Find where the given text appears and provide that cell's center as (x, y) coordinate. 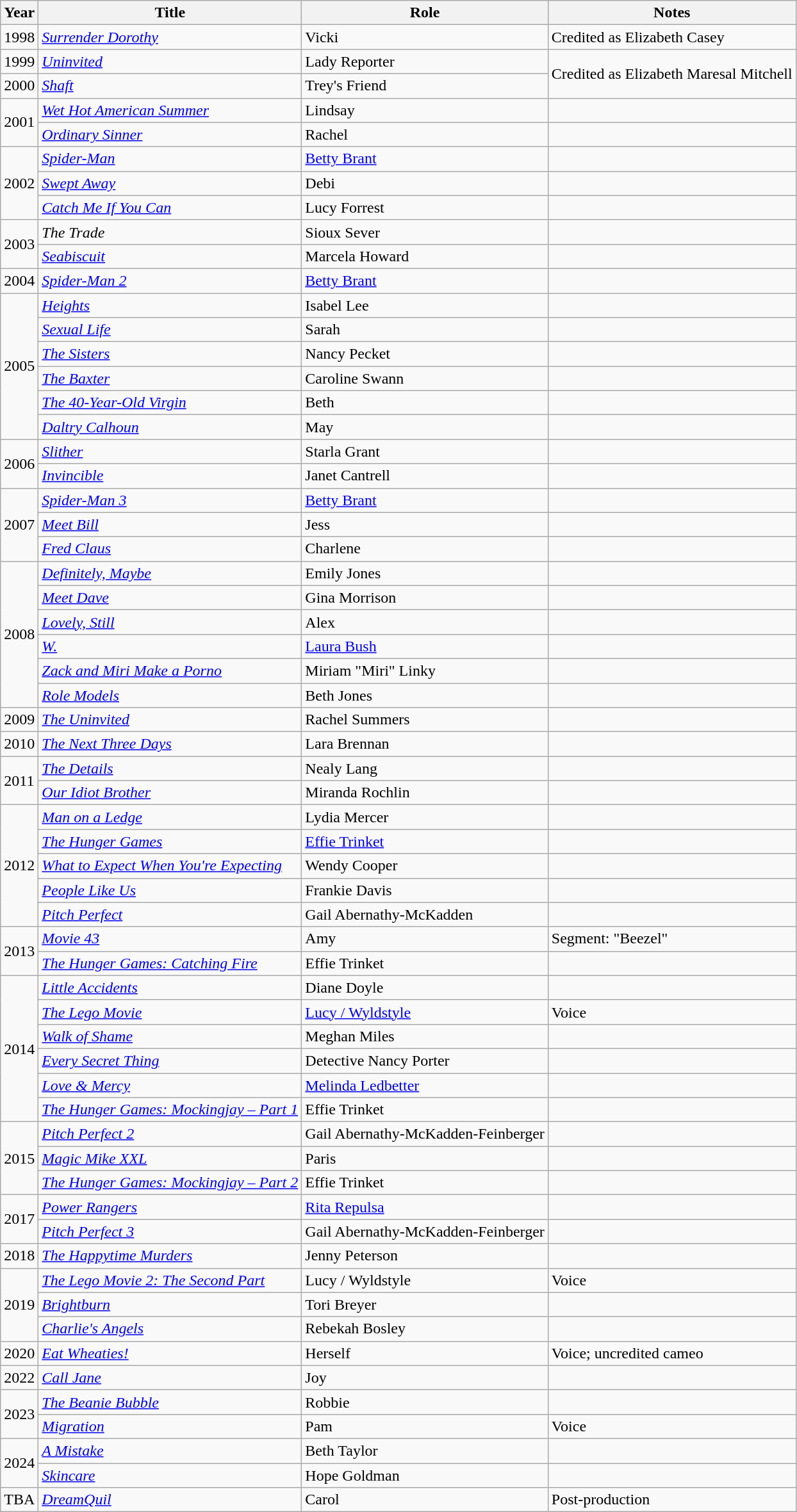
Hope Goldman (425, 1475)
Spider-Man 2 (170, 280)
Daltry Calhoun (170, 427)
Pitch Perfect 3 (170, 1232)
Movie 43 (170, 939)
Spider-Man (170, 159)
People Like Us (170, 890)
Nancy Pecket (425, 354)
Call Jane (170, 1378)
2020 (19, 1353)
The Hunger Games: Catching Fire (170, 963)
2001 (19, 122)
The Hunger Games: Mockingjay – Part 2 (170, 1183)
2019 (19, 1305)
Rebekah Bosley (425, 1329)
2011 (19, 781)
Joy (425, 1378)
Sexual Life (170, 330)
Lara Brennan (425, 744)
Meghan Miles (425, 1036)
2000 (19, 86)
DreamQuil (170, 1500)
Brightburn (170, 1305)
2017 (19, 1219)
2009 (19, 720)
2024 (19, 1463)
Pitch Perfect (170, 915)
Carol (425, 1500)
Beth (425, 403)
Eat Wheaties! (170, 1353)
Power Rangers (170, 1207)
Melinda Ledbetter (425, 1085)
Lucy Forrest (425, 207)
Invincible (170, 476)
2008 (19, 634)
Uninvited (170, 61)
Miriam "Miri" Linky (425, 671)
Shaft (170, 86)
Beth Jones (425, 695)
2015 (19, 1158)
Rita Repulsa (425, 1207)
Jess (425, 524)
1999 (19, 61)
Love & Mercy (170, 1085)
Title (170, 13)
Lindsay (425, 110)
Every Secret Thing (170, 1061)
A Mistake (170, 1451)
The Sisters (170, 354)
Little Accidents (170, 988)
Credited as Elizabeth Casey (671, 37)
Paris (425, 1158)
Laura Bush (425, 646)
Fred Claus (170, 549)
Lydia Mercer (425, 817)
Emily Jones (425, 573)
Rachel Summers (425, 720)
May (425, 427)
Swept Away (170, 183)
Meet Bill (170, 524)
Nealy Lang (425, 768)
The Hunger Games (170, 841)
Isabel Lee (425, 305)
Definitely, Maybe (170, 573)
Wendy Cooper (425, 866)
Migration (170, 1426)
2006 (19, 464)
Man on a Ledge (170, 817)
Jenny Peterson (425, 1256)
The Hunger Games: Mockingjay – Part 1 (170, 1110)
Vicki (425, 37)
Year (19, 13)
2012 (19, 866)
2007 (19, 524)
Credited as Elizabeth Maresal Mitchell (671, 74)
What to Expect When You're Expecting (170, 866)
Amy (425, 939)
2014 (19, 1048)
Beth Taylor (425, 1451)
The Lego Movie (170, 1012)
Magic Mike XXL (170, 1158)
2022 (19, 1378)
The Baxter (170, 378)
2005 (19, 366)
Lady Reporter (425, 61)
Heights (170, 305)
Walk of Shame (170, 1036)
Charlie's Angels (170, 1329)
Surrender Dorothy (170, 37)
Wet Hot American Summer (170, 110)
2013 (19, 951)
W. (170, 646)
Miranda Rochlin (425, 793)
Diane Doyle (425, 988)
Our Idiot Brother (170, 793)
Gina Morrison (425, 597)
The Happytime Murders (170, 1256)
Herself (425, 1353)
Meet Dave (170, 597)
2004 (19, 280)
Debi (425, 183)
Frankie Davis (425, 890)
Zack and Miri Make a Porno (170, 671)
Rachel (425, 134)
Notes (671, 13)
Sioux Sever (425, 232)
Tori Breyer (425, 1305)
Trey's Friend (425, 86)
The Beanie Bubble (170, 1402)
Pam (425, 1426)
2010 (19, 744)
The Next Three Days (170, 744)
2023 (19, 1414)
Post-production (671, 1500)
The 40-Year-Old Virgin (170, 403)
Catch Me If You Can (170, 207)
Janet Cantrell (425, 476)
Starla Grant (425, 451)
Caroline Swann (425, 378)
Voice; uncredited cameo (671, 1353)
Detective Nancy Porter (425, 1061)
1998 (19, 37)
2002 (19, 183)
Segment: "Beezel" (671, 939)
Robbie (425, 1402)
Ordinary Sinner (170, 134)
Role Models (170, 695)
Spider-Man 3 (170, 500)
TBA (19, 1500)
Pitch Perfect 2 (170, 1134)
Alex (425, 622)
The Trade (170, 232)
2018 (19, 1256)
Role (425, 13)
Sarah (425, 330)
Seabiscuit (170, 256)
Gail Abernathy-McKadden (425, 915)
Marcela Howard (425, 256)
The Lego Movie 2: The Second Part (170, 1280)
Lovely, Still (170, 622)
Charlene (425, 549)
The Details (170, 768)
The Uninvited (170, 720)
2003 (19, 244)
Skincare (170, 1475)
Slither (170, 451)
